Return the [x, y] coordinate for the center point of the cell that contains the specified text.  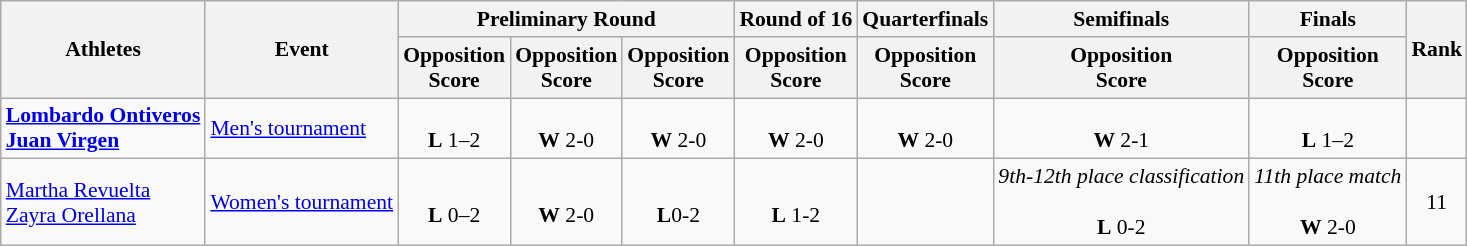
Women's tournament [302, 202]
Semifinals [1121, 19]
11th place matchW 2-0 [1328, 202]
L0-2 [678, 202]
L 0–2 [454, 202]
Lombardo OntiverosJuan Virgen [104, 128]
Athletes [104, 50]
Preliminary Round [566, 19]
Finals [1328, 19]
11 [1436, 202]
Quarterfinals [925, 19]
Men's tournament [302, 128]
Martha RevueltaZayra Orellana [104, 202]
9th-12th place classificationL 0-2 [1121, 202]
Round of 16 [796, 19]
Event [302, 50]
Rank [1436, 50]
L 1-2 [796, 202]
W 2-1 [1121, 128]
